Provide the [x, y] coordinate of the cell's center where the given text is located.  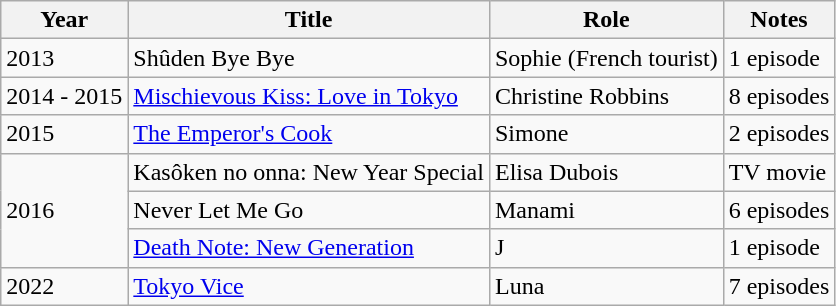
8 episodes [779, 96]
2013 [64, 58]
Sophie (French tourist) [606, 58]
Mischievous Kiss: Love in Tokyo [309, 96]
Christine Robbins [606, 96]
Manami [606, 210]
Elisa Dubois [606, 172]
Year [64, 20]
Shûden Bye Bye [309, 58]
Title [309, 20]
6 episodes [779, 210]
J [606, 248]
TV movie [779, 172]
The Emperor's Cook [309, 134]
2016 [64, 210]
Luna [606, 286]
2015 [64, 134]
2022 [64, 286]
2014 - 2015 [64, 96]
Death Note: New Generation [309, 248]
Role [606, 20]
Tokyo Vice [309, 286]
2 episodes [779, 134]
Simone [606, 134]
Notes [779, 20]
Kasôken no onna: New Year Special [309, 172]
Never Let Me Go [309, 210]
7 episodes [779, 286]
